Return the [x, y] coordinate for the center point of the cell that contains the specified text.  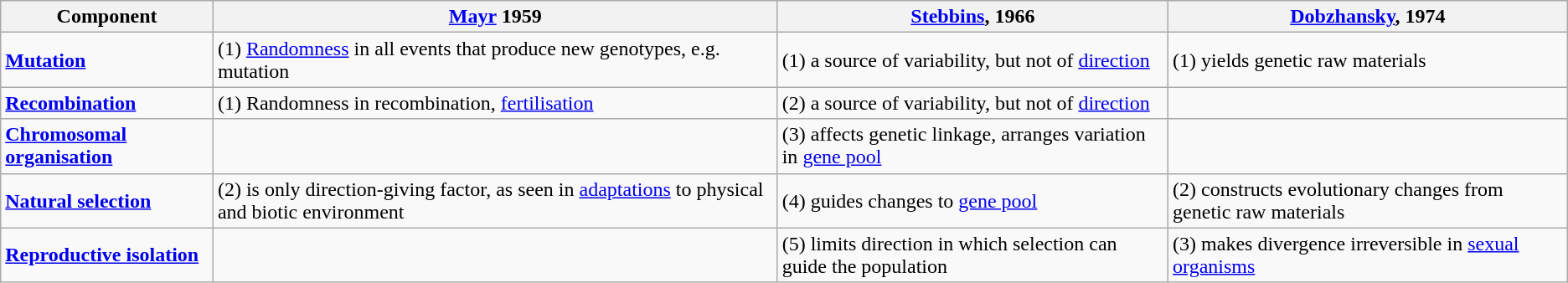
(1) yields genetic raw materials [1369, 60]
Dobzhansky, 1974 [1369, 17]
(2) constructs evolutionary changes from genetic raw materials [1369, 201]
Stebbins, 1966 [972, 17]
(5) limits direction in which selection can guide the population [972, 255]
(4) guides changes to gene pool [972, 201]
Mayr 1959 [495, 17]
(3) makes divergence irreversible in sexual organisms [1369, 255]
Natural selection [107, 201]
Mutation [107, 60]
(1) Randomness in all events that produce new genotypes, e.g. mutation [495, 60]
(3) affects genetic linkage, arranges variation in gene pool [972, 146]
Chromosomal organisation [107, 146]
(2) is only direction-giving factor, as seen in adaptations to physical and biotic environment [495, 201]
(1) Randomness in recombination, fertilisation [495, 103]
Recombination [107, 103]
(1) a source of variability, but not of direction [972, 60]
Component [107, 17]
(2) a source of variability, but not of direction [972, 103]
Reproductive isolation [107, 255]
